Output the [X, Y] coordinate of the center of the cell containing the given text.  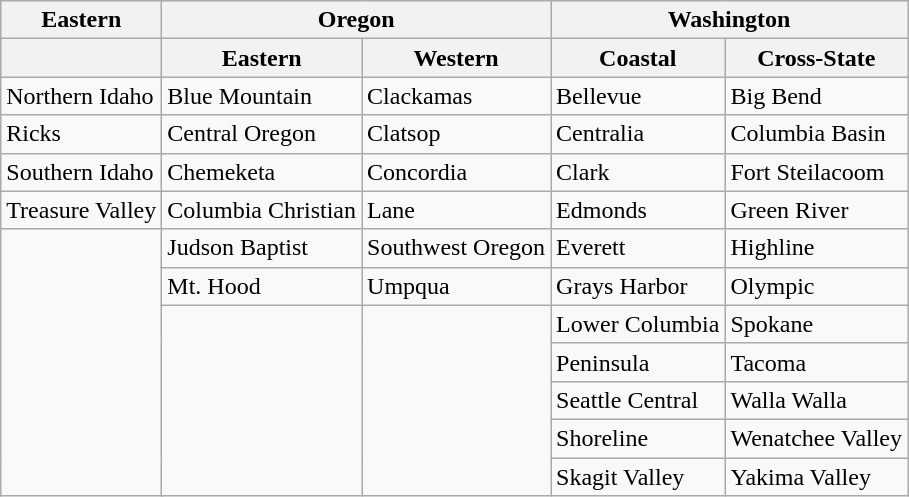
Green River [816, 210]
Washington [730, 20]
Lower Columbia [638, 324]
Mt. Hood [262, 286]
Ricks [82, 134]
Western [456, 58]
Central Oregon [262, 134]
Seattle Central [638, 400]
Coastal [638, 58]
Everett [638, 248]
Highline [816, 248]
Fort Steilacoom [816, 172]
Umpqua [456, 286]
Northern Idaho [82, 96]
Southern Idaho [82, 172]
Clatsop [456, 134]
Edmonds [638, 210]
Concordia [456, 172]
Southwest Oregon [456, 248]
Grays Harbor [638, 286]
Yakima Valley [816, 477]
Chemeketa [262, 172]
Shoreline [638, 438]
Treasure Valley [82, 210]
Wenatchee Valley [816, 438]
Spokane [816, 324]
Big Bend [816, 96]
Olympic [816, 286]
Bellevue [638, 96]
Walla Walla [816, 400]
Blue Mountain [262, 96]
Peninsula [638, 362]
Skagit Valley [638, 477]
Judson Baptist [262, 248]
Centralia [638, 134]
Cross-State [816, 58]
Clark [638, 172]
Columbia Basin [816, 134]
Lane [456, 210]
Columbia Christian [262, 210]
Clackamas [456, 96]
Oregon [356, 20]
Tacoma [816, 362]
